Scan for the cell matching the given text and deliver its [X, Y] coordinate at center. 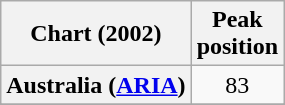
Peakposition [237, 34]
83 [237, 85]
Chart (2002) [96, 34]
Australia (ARIA) [96, 85]
